Find where the given text appears and provide that cell's center as [x, y] coordinate. 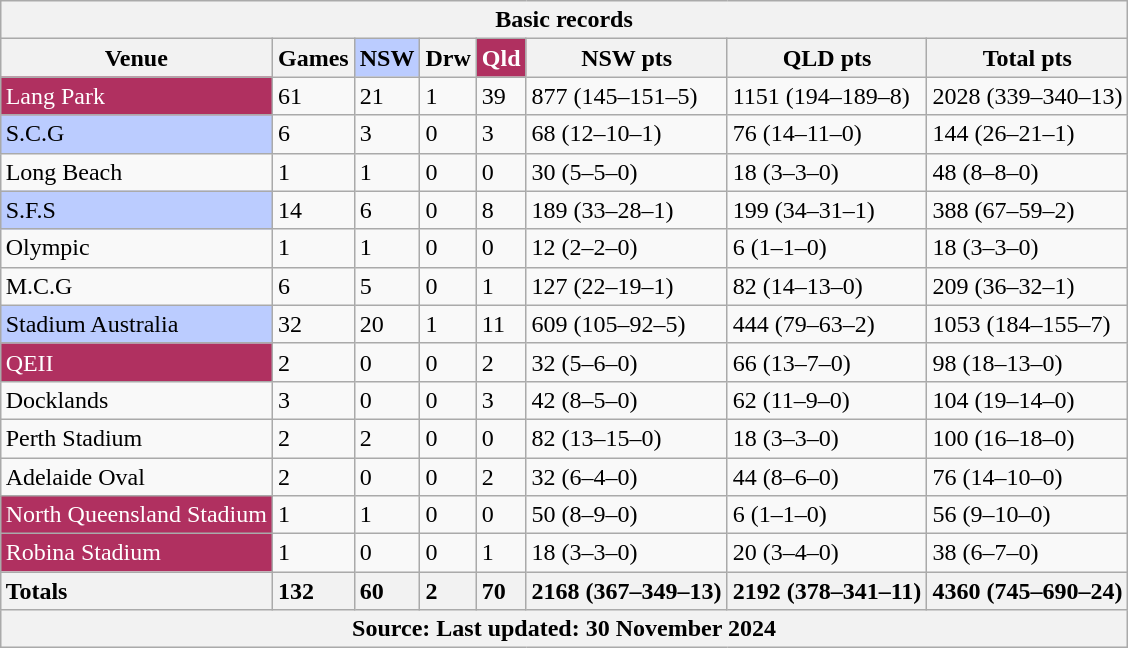
44 (8–6–0) [827, 477]
132 [313, 591]
11 [501, 324]
76 (14–10–0) [1028, 477]
100 (16–18–0) [1028, 438]
QLD pts [827, 58]
61 [313, 96]
14 [313, 210]
Long Beach [136, 172]
62 (11–9–0) [827, 400]
56 (9–10–0) [1028, 515]
39 [501, 96]
4360 (745–690–24) [1028, 591]
82 (13–15–0) [626, 438]
North Queensland Stadium [136, 515]
S.F.S [136, 210]
82 (14–13–0) [827, 286]
NSW pts [626, 58]
Perth Stadium [136, 438]
12 (2–2–0) [626, 248]
21 [387, 96]
388 (67–59–2) [1028, 210]
Venue [136, 58]
2028 (339–340–13) [1028, 96]
30 (5–5–0) [626, 172]
189 (33–28–1) [626, 210]
42 (8–5–0) [626, 400]
32 (6–4–0) [626, 477]
Robina Stadium [136, 553]
Total pts [1028, 58]
609 (105–92–5) [626, 324]
877 (145–151–5) [626, 96]
104 (19–14–0) [1028, 400]
Olympic [136, 248]
Docklands [136, 400]
Games [313, 58]
NSW [387, 58]
50 (8–9–0) [626, 515]
Drw [448, 58]
20 [387, 324]
60 [387, 591]
Totals [136, 591]
Lang Park [136, 96]
48 (8–8–0) [1028, 172]
S.C.G [136, 134]
5 [387, 286]
127 (22–19–1) [626, 286]
68 (12–10–1) [626, 134]
70 [501, 591]
Source: Last updated: 30 November 2024 [564, 629]
199 (34–31–1) [827, 210]
444 (79–63–2) [827, 324]
1151 (194–189–8) [827, 96]
20 (3–4–0) [827, 553]
Basic records [564, 20]
32 (5–6–0) [626, 362]
M.C.G [136, 286]
Qld [501, 58]
Stadium Australia [136, 324]
38 (6–7–0) [1028, 553]
144 (26–21–1) [1028, 134]
76 (14–11–0) [827, 134]
66 (13–7–0) [827, 362]
1053 (184–155–7) [1028, 324]
32 [313, 324]
8 [501, 210]
2168 (367–349–13) [626, 591]
98 (18–13–0) [1028, 362]
209 (36–32–1) [1028, 286]
2192 (378–341–11) [827, 591]
Adelaide Oval [136, 477]
QEII [136, 362]
